Extract the [X, Y] coordinate from the center of the cell holding the provided text.  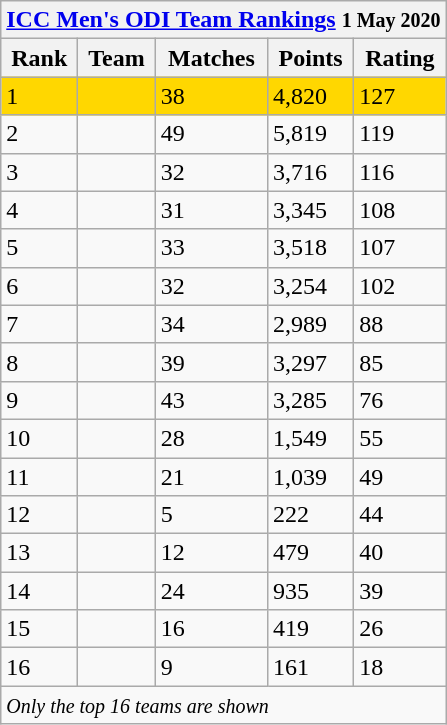
28 [211, 438]
18 [400, 667]
108 [400, 210]
Rating [400, 58]
3,716 [311, 172]
76 [400, 400]
119 [400, 134]
38 [211, 96]
26 [400, 629]
3,285 [311, 400]
ICC Men's ODI Team Rankings 1 May 2020 [224, 20]
15 [40, 629]
1,549 [311, 438]
6 [40, 286]
935 [311, 591]
1,039 [311, 477]
161 [311, 667]
3,254 [311, 286]
107 [400, 248]
24 [211, 591]
1 [40, 96]
Team [117, 58]
85 [400, 362]
4,820 [311, 96]
14 [40, 591]
13 [40, 553]
3,518 [311, 248]
2 [40, 134]
Only the top 16 teams are shown [224, 705]
4 [40, 210]
Matches [211, 58]
479 [311, 553]
Rank [40, 58]
55 [400, 438]
34 [211, 324]
Points [311, 58]
3,345 [311, 210]
44 [400, 515]
222 [311, 515]
40 [400, 553]
2,989 [311, 324]
8 [40, 362]
419 [311, 629]
116 [400, 172]
3 [40, 172]
7 [40, 324]
33 [211, 248]
21 [211, 477]
88 [400, 324]
10 [40, 438]
3,297 [311, 362]
11 [40, 477]
31 [211, 210]
5,819 [311, 134]
102 [400, 286]
127 [400, 96]
43 [211, 400]
